Search for the cell housing the specified text and yield its [x, y] center coordinate. 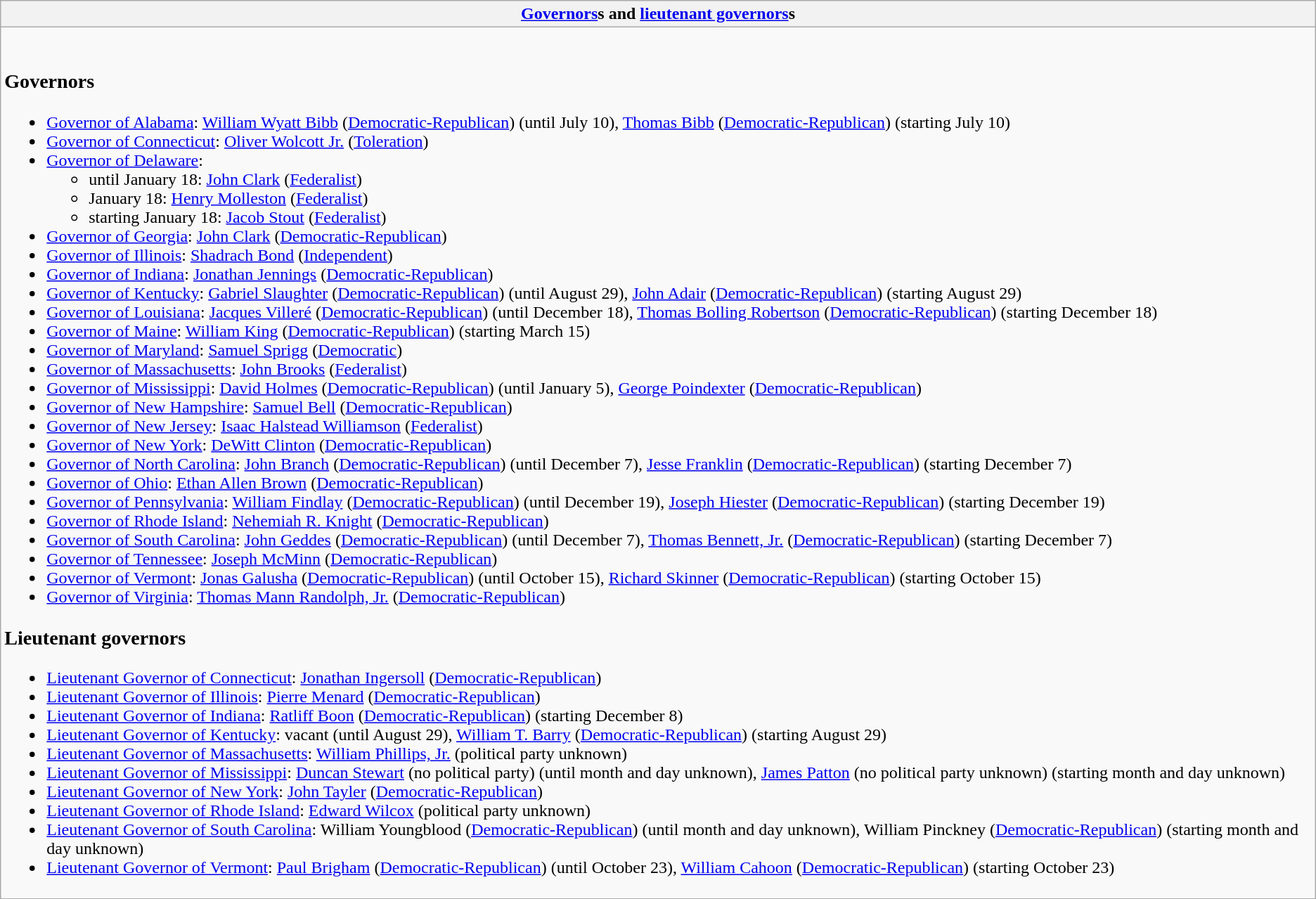
Governorss and lieutenant governorss [658, 14]
